Scan for the cell matching the given text and deliver its [X, Y] coordinate at center. 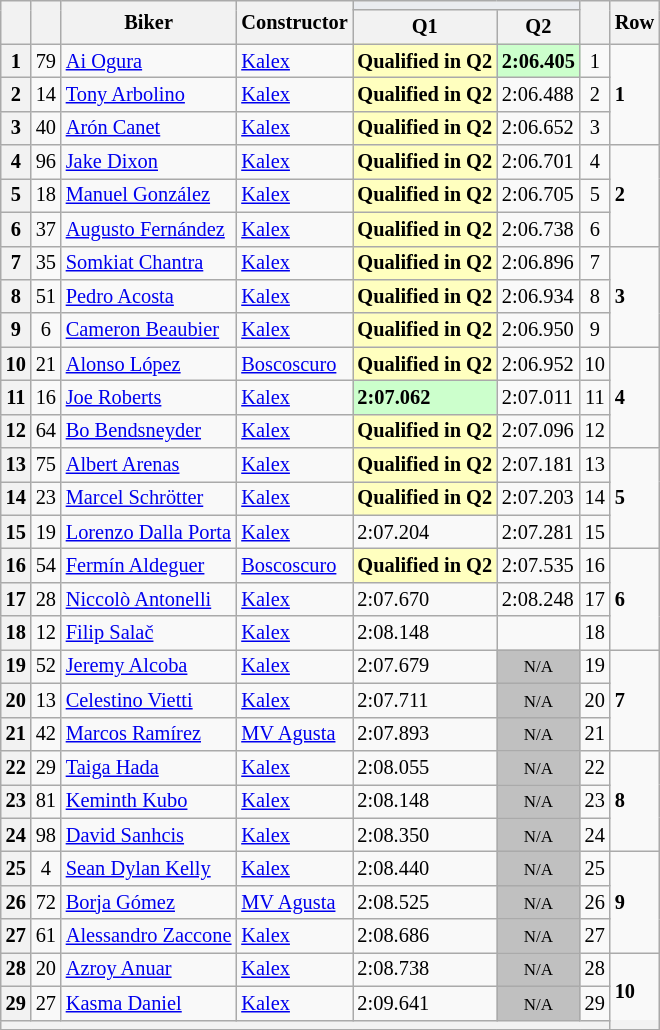
Tony Arbolino [149, 94]
2:08.350 [425, 835]
2:06.405 [538, 61]
40 [46, 128]
Alessandro Zaccone [149, 936]
Jake Dixon [149, 162]
Manuel González [149, 195]
Q2 [538, 27]
2:08.440 [425, 868]
54 [46, 565]
2:08.248 [538, 599]
2:07.670 [425, 599]
Ai Ogura [149, 61]
Arón Canet [149, 128]
75 [46, 465]
Q1 [425, 27]
81 [46, 801]
52 [46, 666]
2:08.686 [425, 936]
Cameron Beaubier [149, 330]
Kasma Daniel [149, 1003]
2:06.705 [538, 195]
2:06.652 [538, 128]
37 [46, 229]
96 [46, 162]
Niccolò Antonelli [149, 599]
Bo Bendsneyder [149, 431]
Jeremy Alcoba [149, 666]
2:06.738 [538, 229]
64 [46, 431]
2:07.204 [425, 532]
72 [46, 902]
Constructor [294, 22]
2:07.203 [538, 498]
2:08.055 [425, 767]
2:08.525 [425, 902]
2:07.535 [538, 565]
Marcel Schrötter [149, 498]
2:09.641 [425, 1003]
2:08.738 [425, 969]
51 [46, 296]
79 [46, 61]
2:06.896 [538, 263]
2:07.062 [425, 397]
35 [46, 263]
2:07.679 [425, 666]
Filip Salač [149, 633]
Azroy Anuar [149, 969]
Sean Dylan Kelly [149, 868]
2:07.096 [538, 431]
Augusto Fernández [149, 229]
David Sanhcis [149, 835]
2:07.711 [425, 700]
Fermín Aldeguer [149, 565]
Pedro Acosta [149, 296]
2:06.950 [538, 330]
Celestino Vietti [149, 700]
2:06.934 [538, 296]
Keminth Kubo [149, 801]
2:07.893 [425, 734]
Marcos Ramírez [149, 734]
Alonso López [149, 364]
Borja Gómez [149, 902]
42 [46, 734]
Somkiat Chantra [149, 263]
Biker [149, 22]
Lorenzo Dalla Porta [149, 532]
2:07.181 [538, 465]
2:06.488 [538, 94]
61 [46, 936]
Row [634, 22]
Albert Arenas [149, 465]
2:06.952 [538, 364]
Joe Roberts [149, 397]
98 [46, 835]
2:07.011 [538, 397]
2:06.701 [538, 162]
Taiga Hada [149, 767]
2:07.281 [538, 532]
